Return the [X, Y] coordinate for the center point of the cell that contains the specified text.  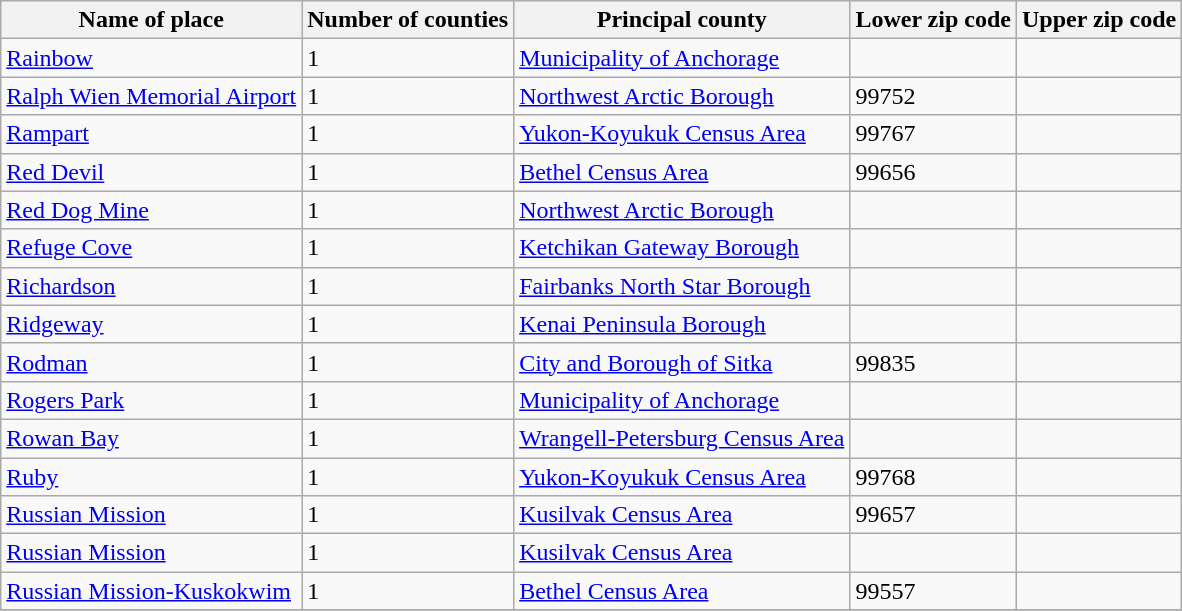
99767 [934, 134]
Kenai Peninsula Borough [682, 324]
99657 [934, 515]
Name of place [152, 20]
Upper zip code [1098, 20]
99835 [934, 362]
Richardson [152, 286]
99768 [934, 477]
Rogers Park [152, 400]
Ralph Wien Memorial Airport [152, 96]
Ketchikan Gateway Borough [682, 248]
Number of counties [408, 20]
Rodman [152, 362]
Lower zip code [934, 20]
99752 [934, 96]
99557 [934, 591]
Russian Mission-Kuskokwim [152, 591]
Ruby [152, 477]
Principal county [682, 20]
Red Dog Mine [152, 210]
Refuge Cove [152, 248]
99656 [934, 172]
Rampart [152, 134]
Fairbanks North Star Borough [682, 286]
Rainbow [152, 58]
Wrangell-Petersburg Census Area [682, 438]
Ridgeway [152, 324]
Red Devil [152, 172]
City and Borough of Sitka [682, 362]
Rowan Bay [152, 438]
